Locate the cell with the specified text and output its [X, Y] center coordinate. 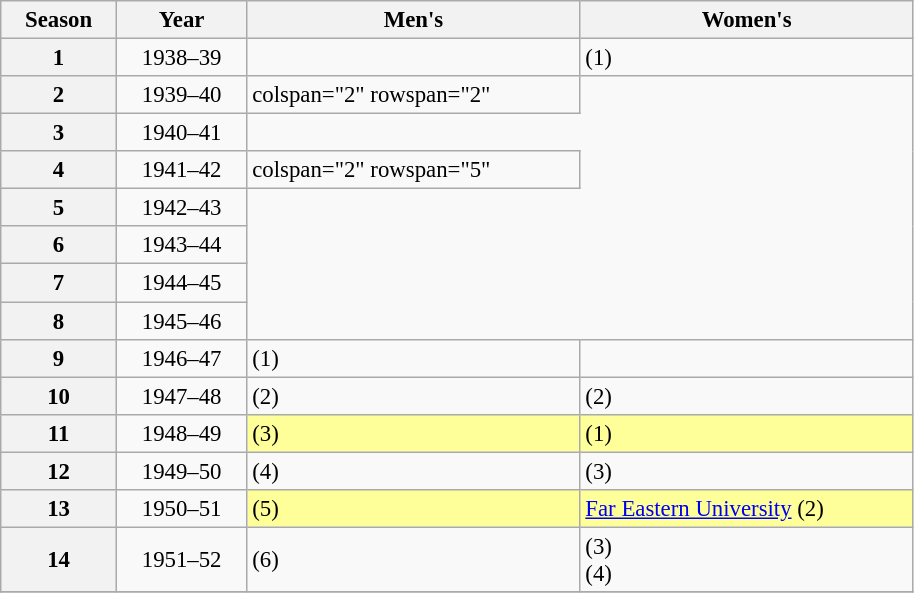
8 [59, 321]
Women's [746, 20]
2 [59, 95]
1946–47 [182, 358]
Men's [414, 20]
Season [59, 20]
(4) [414, 471]
7 [59, 283]
Year [182, 20]
1943–44 [182, 245]
1950–51 [182, 509]
3 [59, 133]
1951–52 [182, 560]
1949–50 [182, 471]
1939–40 [182, 95]
(6) [414, 560]
10 [59, 396]
13 [59, 509]
1942–43 [182, 208]
colspan="2" rowspan="2" [414, 95]
(5) [414, 509]
11 [59, 433]
14 [59, 560]
Far Eastern University (2) [746, 509]
9 [59, 358]
4 [59, 170]
1947–48 [182, 396]
colspan="2" rowspan="5" [414, 170]
1944–45 [182, 283]
1941–42 [182, 170]
1938–39 [182, 58]
6 [59, 245]
1948–49 [182, 433]
5 [59, 208]
1940–41 [182, 133]
(3) (4) [746, 560]
1 [59, 58]
1945–46 [182, 321]
12 [59, 471]
